Find where the given text appears and provide that cell's center as [x, y] coordinate. 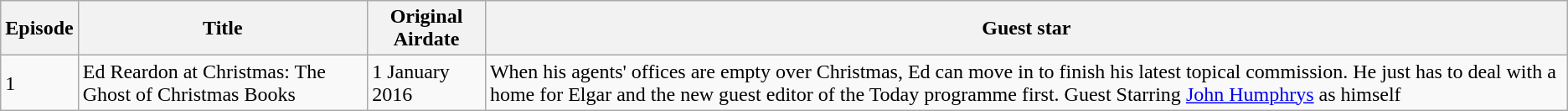
Title [223, 29]
1 [39, 82]
1 January 2016 [427, 82]
Episode [39, 29]
Ed Reardon at Christmas: The Ghost of Christmas Books [223, 82]
Original Airdate [427, 29]
Guest star [1026, 29]
